Determine the [x, y] coordinate at the center of the cell enclosing the given text.  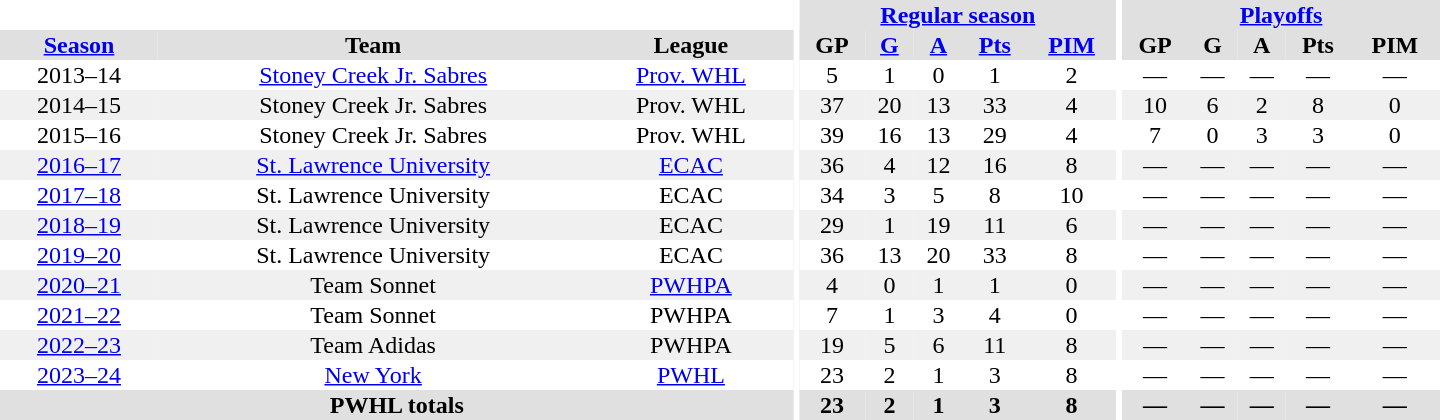
2015–16 [79, 135]
Season [79, 45]
2019–20 [79, 255]
2022–23 [79, 345]
New York [373, 375]
37 [832, 105]
2017–18 [79, 195]
12 [938, 165]
Regular season [958, 15]
2020–21 [79, 285]
League [690, 45]
2023–24 [79, 375]
39 [832, 135]
2013–14 [79, 75]
2014–15 [79, 105]
Playoffs [1281, 15]
Team [373, 45]
2018–19 [79, 225]
2021–22 [79, 315]
34 [832, 195]
PWHL [690, 375]
2016–17 [79, 165]
PWHL totals [396, 405]
Team Adidas [373, 345]
